For the text-containing cell, return its midpoint in (X, Y) coordinate format. 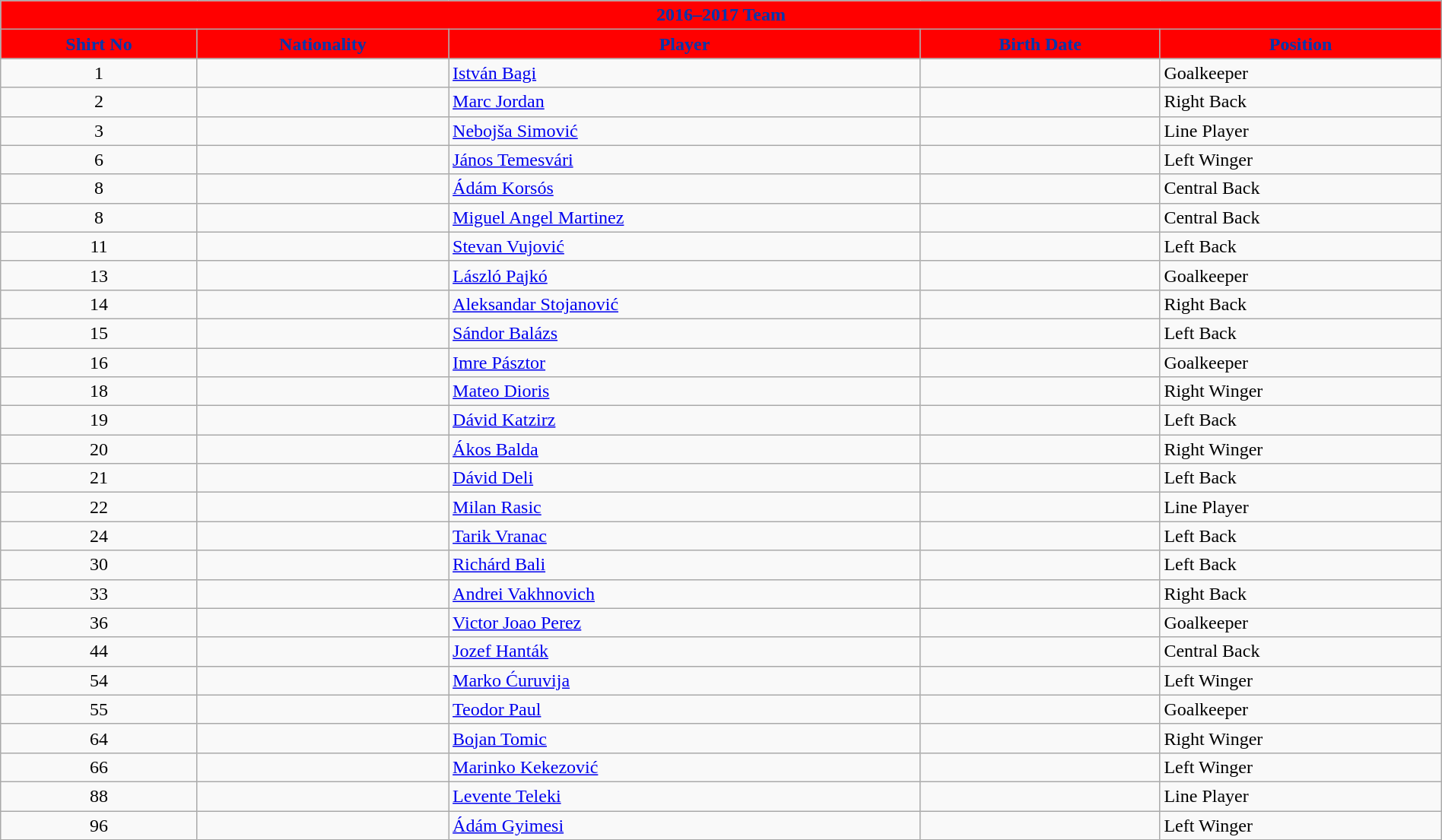
14 (99, 304)
66 (99, 767)
Imre Pásztor (684, 363)
1 (99, 73)
30 (99, 565)
Marko Ćuruvija (684, 680)
21 (99, 478)
22 (99, 507)
16 (99, 363)
Player (684, 44)
Dávid Katzirz (684, 420)
Tarik Vranac (684, 536)
Birth Date (1040, 44)
Mateo Dioris (684, 391)
18 (99, 391)
44 (99, 651)
Aleksandar Stojanović (684, 304)
19 (99, 420)
János Temesvári (684, 160)
István Bagi (684, 73)
Sándor Balázs (684, 333)
Nebojša Simović (684, 131)
33 (99, 594)
Richárd Bali (684, 565)
Victor Joao Perez (684, 623)
11 (99, 246)
55 (99, 709)
Marinko Kekezović (684, 767)
64 (99, 738)
13 (99, 275)
Dávid Deli (684, 478)
Ákos Balda (684, 449)
Ádám Gyimesi (684, 825)
Marc Jordan (684, 102)
László Pajkó (684, 275)
Milan Rasic (684, 507)
15 (99, 333)
Levente Teleki (684, 796)
Teodor Paul (684, 709)
2 (99, 102)
Bojan Tomic (684, 738)
3 (99, 131)
Shirt No (99, 44)
Stevan Vujović (684, 246)
Nationality (322, 44)
Miguel Angel Martinez (684, 217)
Andrei Vakhnovich (684, 594)
2016–2017 Team (721, 15)
20 (99, 449)
Position (1301, 44)
24 (99, 536)
Ádám Korsós (684, 189)
6 (99, 160)
Jozef Hanták (684, 651)
88 (99, 796)
36 (99, 623)
96 (99, 825)
54 (99, 680)
